Return the [X, Y] coordinate for the center point of the cell that contains the specified text.  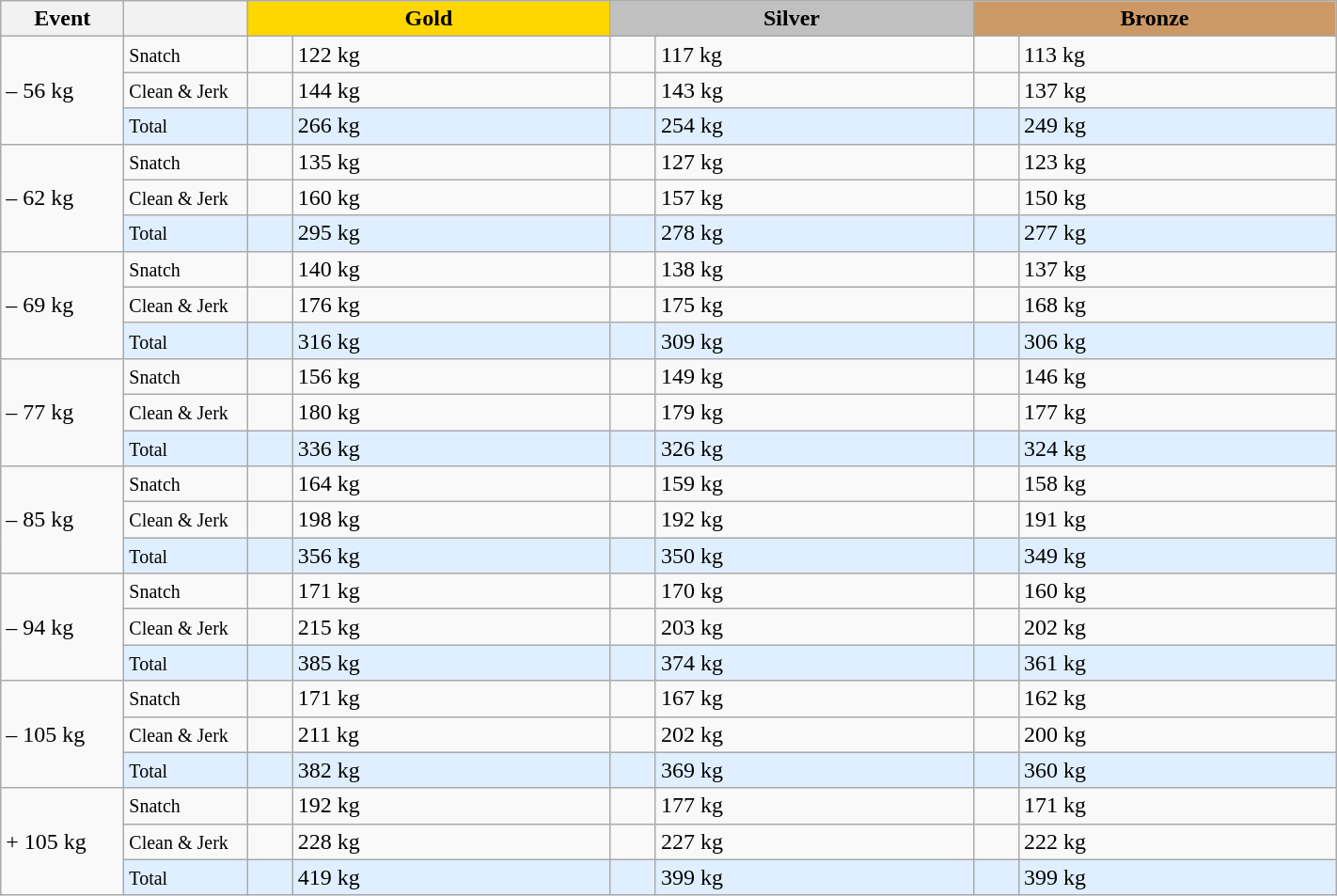
162 kg [1177, 699]
295 kg [451, 233]
198 kg [451, 520]
+ 105 kg [62, 841]
Gold [429, 19]
135 kg [451, 162]
144 kg [451, 90]
Bronze [1155, 19]
228 kg [451, 841]
326 kg [814, 448]
167 kg [814, 699]
146 kg [1177, 376]
159 kg [814, 484]
168 kg [1177, 305]
180 kg [451, 412]
203 kg [814, 627]
138 kg [814, 269]
278 kg [814, 233]
249 kg [1177, 126]
– 85 kg [62, 520]
123 kg [1177, 162]
164 kg [451, 484]
158 kg [1177, 484]
149 kg [814, 376]
382 kg [451, 770]
277 kg [1177, 233]
– 69 kg [62, 305]
176 kg [451, 305]
306 kg [1177, 340]
156 kg [451, 376]
324 kg [1177, 448]
140 kg [451, 269]
122 kg [451, 55]
222 kg [1177, 841]
Event [62, 19]
179 kg [814, 412]
150 kg [1177, 197]
200 kg [1177, 734]
– 94 kg [62, 627]
143 kg [814, 90]
360 kg [1177, 770]
175 kg [814, 305]
350 kg [814, 556]
– 56 kg [62, 90]
316 kg [451, 340]
419 kg [451, 877]
266 kg [451, 126]
349 kg [1177, 556]
254 kg [814, 126]
361 kg [1177, 663]
336 kg [451, 448]
385 kg [451, 663]
157 kg [814, 197]
227 kg [814, 841]
127 kg [814, 162]
Silver [792, 19]
211 kg [451, 734]
– 62 kg [62, 197]
117 kg [814, 55]
309 kg [814, 340]
191 kg [1177, 520]
356 kg [451, 556]
– 105 kg [62, 734]
369 kg [814, 770]
215 kg [451, 627]
– 77 kg [62, 412]
374 kg [814, 663]
113 kg [1177, 55]
170 kg [814, 591]
